Provide the (X, Y) coordinate of the cell's center where the given text is located.  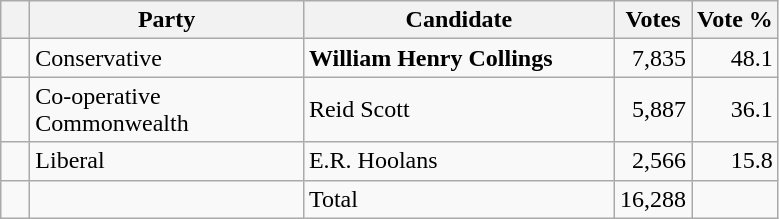
36.1 (736, 110)
5,887 (652, 110)
Candidate (458, 20)
7,835 (652, 58)
Reid Scott (458, 110)
Vote % (736, 20)
16,288 (652, 199)
Conservative (167, 58)
Party (167, 20)
15.8 (736, 161)
48.1 (736, 58)
2,566 (652, 161)
Liberal (167, 161)
E.R. Hoolans (458, 161)
Co-operative Commonwealth (167, 110)
William Henry Collings (458, 58)
Total (458, 199)
Votes (652, 20)
